Return [X, Y] of the center of cell containing provided text 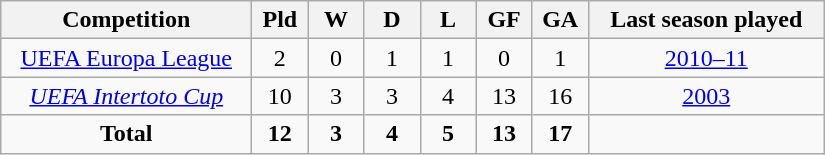
Competition [126, 20]
Total [126, 134]
GF [504, 20]
D [392, 20]
W [336, 20]
UEFA Intertoto Cup [126, 96]
L [448, 20]
12 [280, 134]
Last season played [706, 20]
2010–11 [706, 58]
2 [280, 58]
UEFA Europa League [126, 58]
Pld [280, 20]
GA [560, 20]
16 [560, 96]
5 [448, 134]
2003 [706, 96]
17 [560, 134]
10 [280, 96]
